Identify which cell holds the provided text, then report its [x, y] central coordinate. 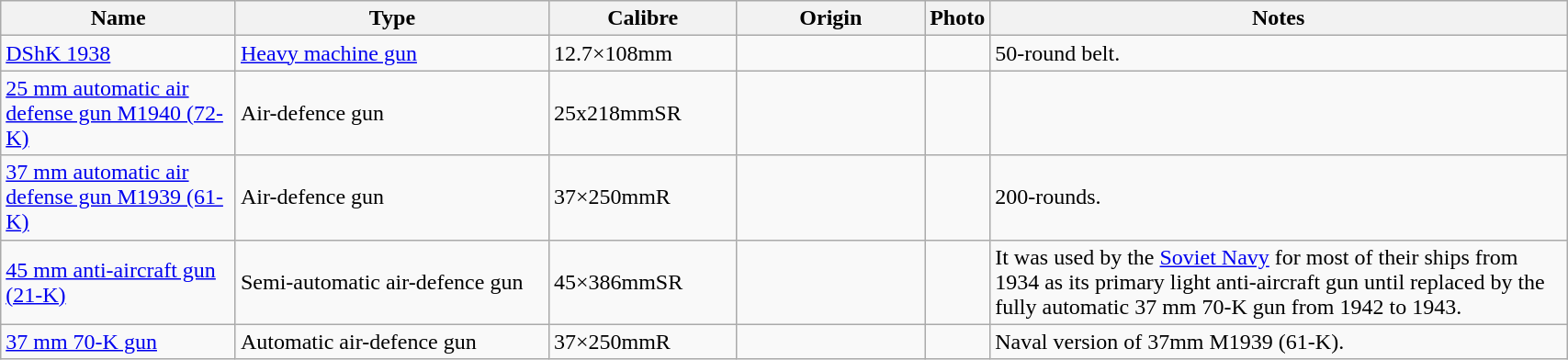
DShK 1938 [118, 53]
Semi-automatic air-defence gun [391, 282]
37 mm 70-K gun [118, 342]
45 mm anti-aircraft gun (21-K) [118, 282]
Name [118, 18]
Photo [957, 18]
Origin [830, 18]
12.7×108mm [643, 53]
200-rounds. [1279, 197]
Type [391, 18]
Heavy machine gun [391, 53]
45×386mmSR [643, 282]
50-round belt. [1279, 53]
37 mm automatic air defense gun M1939 (61-K) [118, 197]
25 mm automatic air defense gun M1940 (72-K) [118, 113]
Naval version of 37mm M1939 (61-K). [1279, 342]
Automatic air-defence gun [391, 342]
25x218mmSR [643, 113]
Notes [1279, 18]
Calibre [643, 18]
